Identify which cell holds the provided text, then report its [x, y] central coordinate. 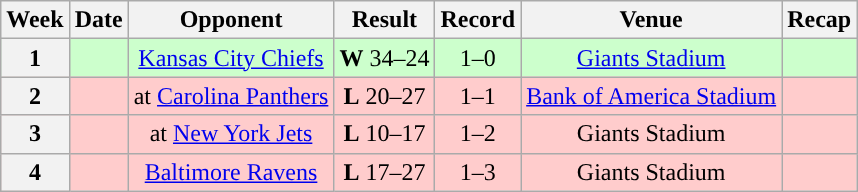
Opponent [231, 20]
1–2 [478, 134]
W 34–24 [384, 58]
L 10–17 [384, 134]
4 [35, 172]
Kansas City Chiefs [231, 58]
at Carolina Panthers [231, 96]
at New York Jets [231, 134]
L 17–27 [384, 172]
Record [478, 20]
3 [35, 134]
L 20–27 [384, 96]
1–0 [478, 58]
Date [98, 20]
Result [384, 20]
Recap [820, 20]
1–1 [478, 96]
Bank of America Stadium [652, 96]
Week [35, 20]
Baltimore Ravens [231, 172]
1–3 [478, 172]
1 [35, 58]
Venue [652, 20]
2 [35, 96]
